From the cell containing the given text, extract its center point as (X, Y) coordinate. 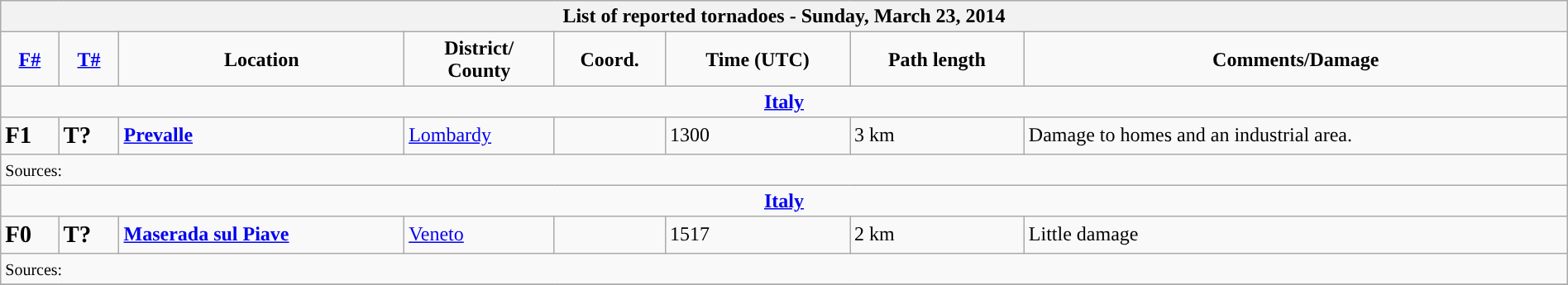
2 km (938, 235)
1300 (758, 135)
T# (89, 59)
Damage to homes and an industrial area. (1295, 135)
Comments/Damage (1295, 59)
Little damage (1295, 235)
3 km (938, 135)
Lombardy (480, 135)
District/County (480, 59)
Path length (938, 59)
Veneto (480, 235)
Location (261, 59)
Maserada sul Piave (261, 235)
F# (30, 59)
1517 (758, 235)
Time (UTC) (758, 59)
List of reported tornadoes - Sunday, March 23, 2014 (784, 17)
Prevalle (261, 135)
F0 (30, 235)
Coord. (610, 59)
F1 (30, 135)
